Identify which cell holds the provided text, then report its [X, Y] central coordinate. 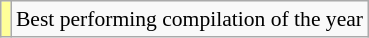
Best performing compilation of the year [190, 19]
